Find where the given text appears and provide that cell's center as [X, Y] coordinate. 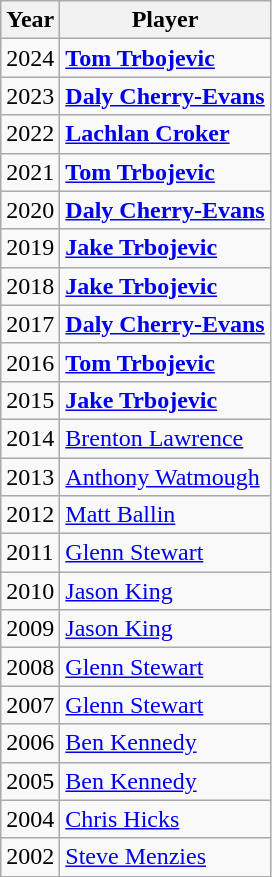
Lachlan Croker [165, 134]
2016 [30, 362]
Anthony Watmough [165, 477]
2007 [30, 705]
2004 [30, 819]
2015 [30, 400]
2009 [30, 629]
Matt Ballin [165, 515]
2006 [30, 743]
2012 [30, 515]
Year [30, 20]
Player [165, 20]
2024 [30, 58]
2017 [30, 324]
2014 [30, 438]
2010 [30, 591]
Chris Hicks [165, 819]
2018 [30, 286]
2022 [30, 134]
2005 [30, 781]
2019 [30, 248]
2011 [30, 553]
2021 [30, 172]
2008 [30, 667]
2013 [30, 477]
Brenton Lawrence [165, 438]
2002 [30, 857]
2020 [30, 210]
2023 [30, 96]
Steve Menzies [165, 857]
